Provide the (X, Y) coordinate of the cell's center where the given text is located.  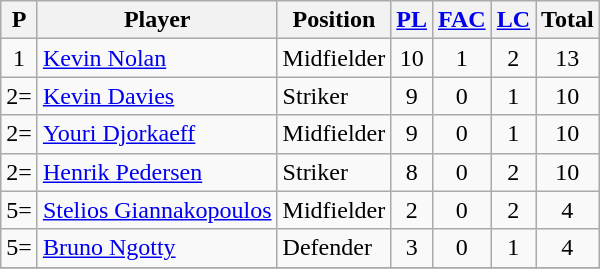
Kevin Davies (157, 96)
Position (334, 20)
13 (568, 58)
Player (157, 20)
Youri Djorkaeff (157, 134)
PL (412, 20)
8 (412, 172)
P (20, 20)
Bruno Ngotty (157, 248)
Defender (334, 248)
LC (513, 20)
FAC (462, 20)
Kevin Nolan (157, 58)
Stelios Giannakopoulos (157, 210)
Henrik Pedersen (157, 172)
3 (412, 248)
Total (568, 20)
